Pinpoint the cell where the given text exists, returning its (X, Y) midpoint coordinate. 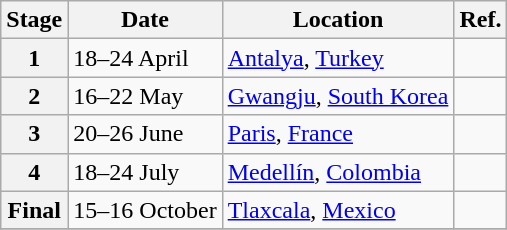
Date (145, 20)
Gwangju, South Korea (338, 96)
Paris, France (338, 134)
15–16 October (145, 210)
20–26 June (145, 134)
Ref. (480, 20)
18–24 July (145, 172)
3 (34, 134)
16–22 May (145, 96)
Medellín, Colombia (338, 172)
Stage (34, 20)
Antalya, Turkey (338, 58)
18–24 April (145, 58)
Location (338, 20)
Final (34, 210)
Tlaxcala, Mexico (338, 210)
1 (34, 58)
2 (34, 96)
4 (34, 172)
